Search for the cell housing the specified text and yield its [x, y] center coordinate. 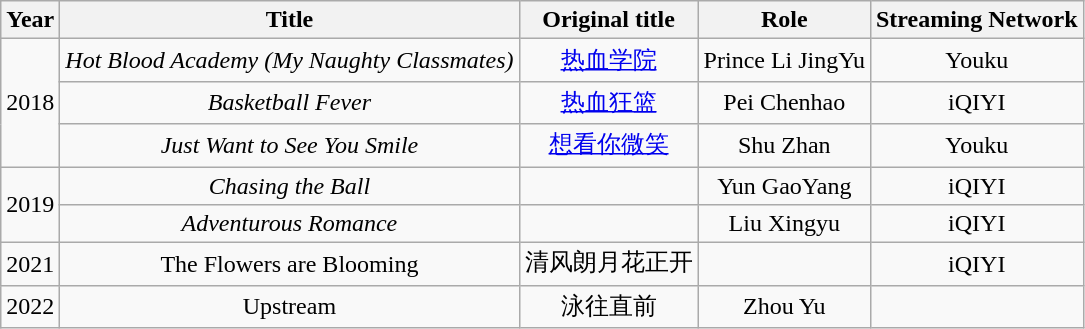
Adventurous Romance [290, 224]
热血狂篮 [608, 102]
2019 [30, 204]
Chasing the Ball [290, 185]
Title [290, 20]
2018 [30, 103]
Year [30, 20]
2022 [30, 306]
泳往直前 [608, 306]
Shu Zhan [784, 146]
Role [784, 20]
Prince Li JingYu [784, 60]
Just Want to See You Smile [290, 146]
想看你微笑 [608, 146]
Upstream [290, 306]
Basketball Fever [290, 102]
清风朗月花正开 [608, 264]
Original title [608, 20]
Zhou Yu [784, 306]
The Flowers are Blooming [290, 264]
Yun GaoYang [784, 185]
Liu Xingyu [784, 224]
热血学院 [608, 60]
Streaming Network [976, 20]
2021 [30, 264]
Hot Blood Academy (My Naughty Classmates) [290, 60]
Pei Chenhao [784, 102]
